For the text-containing cell, return its midpoint in (X, Y) coordinate format. 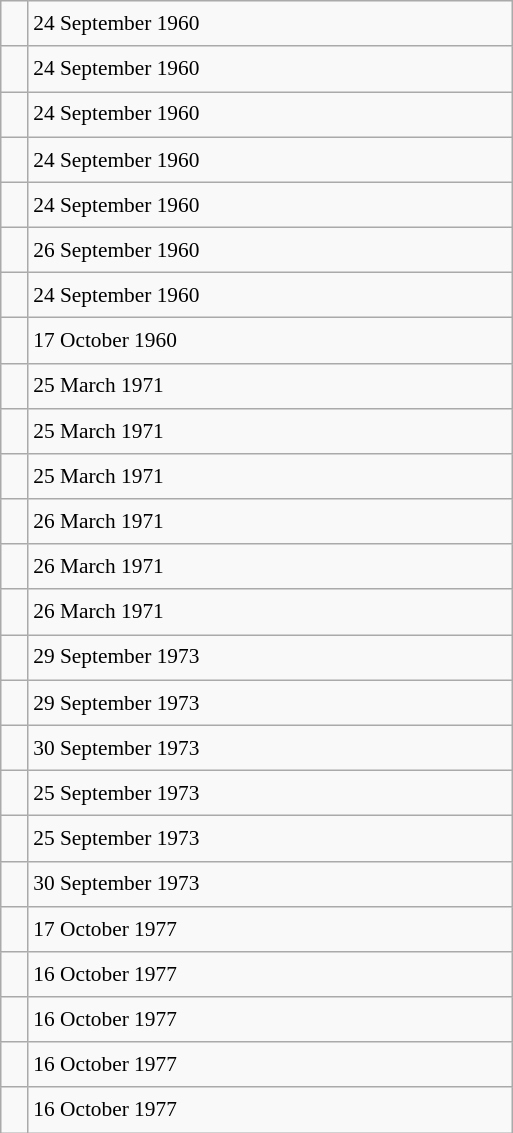
17 October 1960 (270, 340)
26 September 1960 (270, 250)
17 October 1977 (270, 928)
